Provide the [x, y] coordinate of the cell's center where the given text is located.  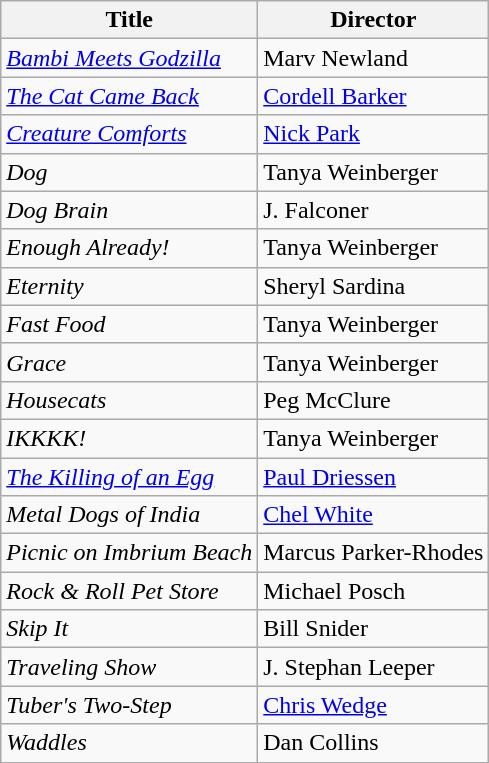
J. Stephan Leeper [374, 667]
J. Falconer [374, 210]
IKKKK! [130, 438]
Eternity [130, 286]
Waddles [130, 743]
Bambi Meets Godzilla [130, 58]
Marcus Parker-Rhodes [374, 553]
Enough Already! [130, 248]
Rock & Roll Pet Store [130, 591]
Michael Posch [374, 591]
Skip It [130, 629]
Peg McClure [374, 400]
Dog Brain [130, 210]
Dog [130, 172]
Fast Food [130, 324]
Sheryl Sardina [374, 286]
Nick Park [374, 134]
The Cat Came Back [130, 96]
Tuber's Two-Step [130, 705]
Chris Wedge [374, 705]
Director [374, 20]
Metal Dogs of India [130, 515]
Marv Newland [374, 58]
Traveling Show [130, 667]
Housecats [130, 400]
Bill Snider [374, 629]
Title [130, 20]
Paul Driessen [374, 477]
Creature Comforts [130, 134]
Dan Collins [374, 743]
Cordell Barker [374, 96]
Picnic on Imbrium Beach [130, 553]
Chel White [374, 515]
Grace [130, 362]
The Killing of an Egg [130, 477]
